Identify which cell holds the provided text, then report its [X, Y] central coordinate. 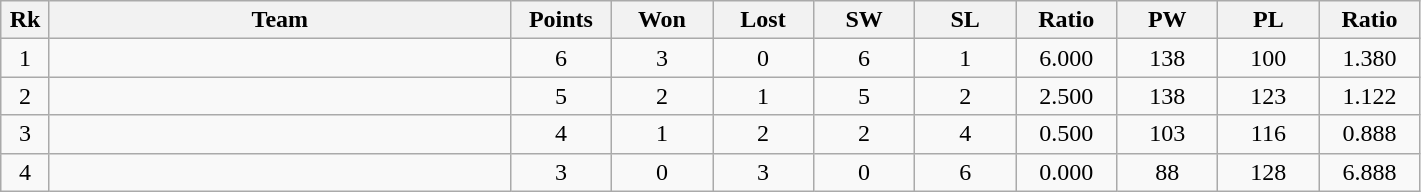
0.888 [1370, 134]
Won [662, 20]
1.122 [1370, 96]
0.500 [1066, 134]
SW [864, 20]
0.000 [1066, 172]
1.380 [1370, 58]
116 [1268, 134]
6.000 [1066, 58]
2.500 [1066, 96]
123 [1268, 96]
Lost [762, 20]
100 [1268, 58]
Team [280, 20]
SL [966, 20]
88 [1168, 172]
PL [1268, 20]
Rk [26, 20]
103 [1168, 134]
Points [560, 20]
6.888 [1370, 172]
PW [1168, 20]
128 [1268, 172]
